Determine the (x, y) coordinate at the center of the cell enclosing the given text.  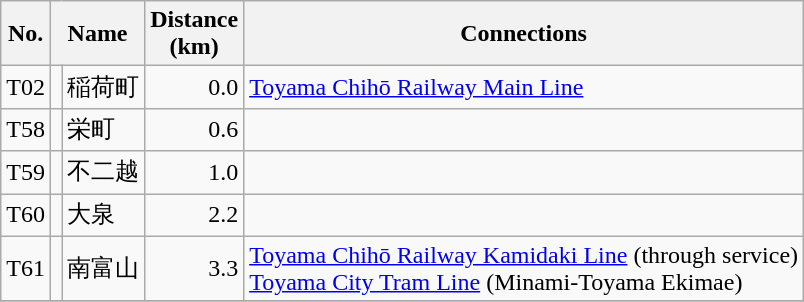
Toyama Chihō Railway Main Line (524, 88)
T59 (26, 172)
Distance (km) (194, 34)
1.0 (194, 172)
T61 (26, 268)
0.6 (194, 130)
2.2 (194, 216)
南富山 (104, 268)
不二越 (104, 172)
No. (26, 34)
栄町 (104, 130)
3.3 (194, 268)
T58 (26, 130)
大泉 (104, 216)
稲荷町 (104, 88)
Toyama Chihō Railway Kamidaki Line (through service)Toyama City Tram Line (Minami-Toyama Ekimae) (524, 268)
Name (97, 34)
T60 (26, 216)
T02 (26, 88)
0.0 (194, 88)
Connections (524, 34)
